Search for the cell housing the specified text and yield its (X, Y) center coordinate. 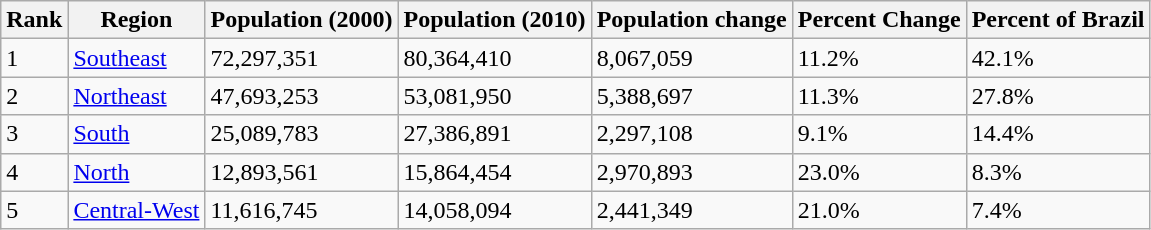
11.2% (879, 58)
12,893,561 (302, 172)
Population (2000) (302, 20)
11.3% (879, 96)
Rank (34, 20)
4 (34, 172)
27.8% (1058, 96)
21.0% (879, 210)
14,058,094 (494, 210)
3 (34, 134)
9.1% (879, 134)
Population change (692, 20)
15,864,454 (494, 172)
27,386,891 (494, 134)
80,364,410 (494, 58)
Northeast (136, 96)
8,067,059 (692, 58)
2 (34, 96)
1 (34, 58)
Percent of Brazil (1058, 20)
23.0% (879, 172)
5,388,697 (692, 96)
7.4% (1058, 210)
2,297,108 (692, 134)
South (136, 134)
2,970,893 (692, 172)
5 (34, 210)
Southeast (136, 58)
47,693,253 (302, 96)
North (136, 172)
Region (136, 20)
Percent Change (879, 20)
Population (2010) (494, 20)
2,441,349 (692, 210)
42.1% (1058, 58)
14.4% (1058, 134)
72,297,351 (302, 58)
8.3% (1058, 172)
11,616,745 (302, 210)
Central-West (136, 210)
25,089,783 (302, 134)
53,081,950 (494, 96)
